For the text-containing cell, return its midpoint in [X, Y] coordinate format. 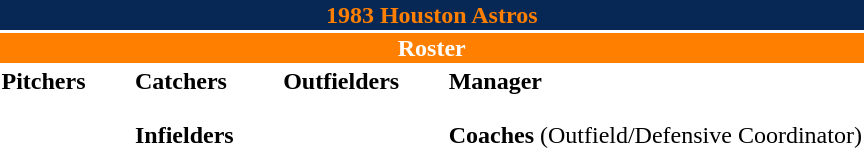
Roster [432, 48]
1983 Houston Astros [432, 15]
